Determine the [x, y] coordinate at the center of the cell enclosing the given text.  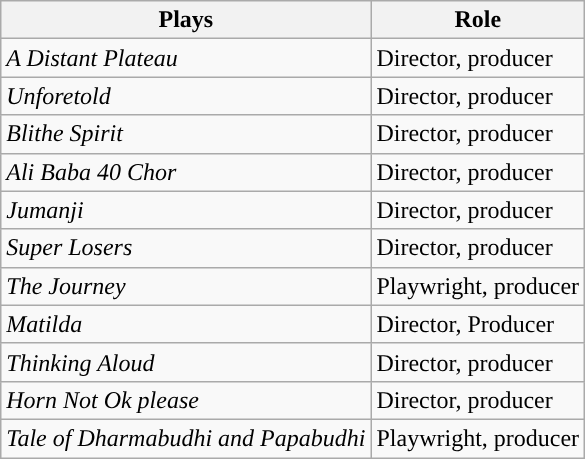
Tale of Dharmabudhi and Papabudhi [186, 438]
Unforetold [186, 96]
Director, Producer [478, 324]
Ali Baba 40 Chor [186, 172]
Thinking Aloud [186, 362]
Matilda [186, 324]
Horn Not Ok please [186, 400]
Jumanji [186, 210]
The Journey [186, 286]
Super Losers [186, 248]
Blithe Spirit [186, 134]
A Distant Plateau [186, 58]
Plays [186, 20]
Role [478, 20]
